Locate the cell with the specified text and output its (x, y) center coordinate. 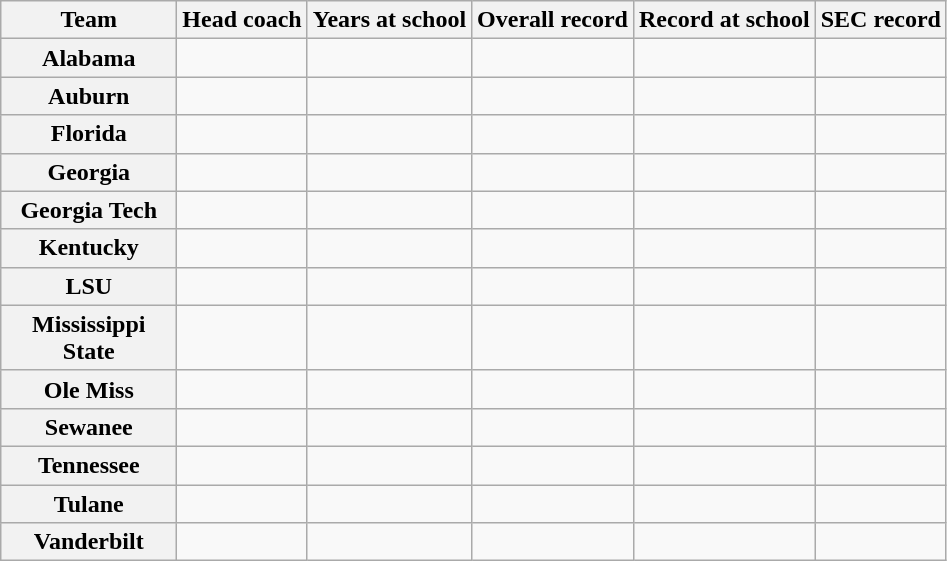
Georgia (89, 172)
Record at school (724, 20)
Alabama (89, 58)
Team (89, 20)
Georgia Tech (89, 210)
Tennessee (89, 465)
Auburn (89, 96)
Tulane (89, 503)
SEC record (880, 20)
Sewanee (89, 427)
Years at school (389, 20)
Head coach (242, 20)
Overall record (553, 20)
Ole Miss (89, 389)
Mississippi State (89, 338)
LSU (89, 286)
Florida (89, 134)
Vanderbilt (89, 542)
Kentucky (89, 248)
